Return the (x, y) coordinate for the center point of the cell that contains the specified text.  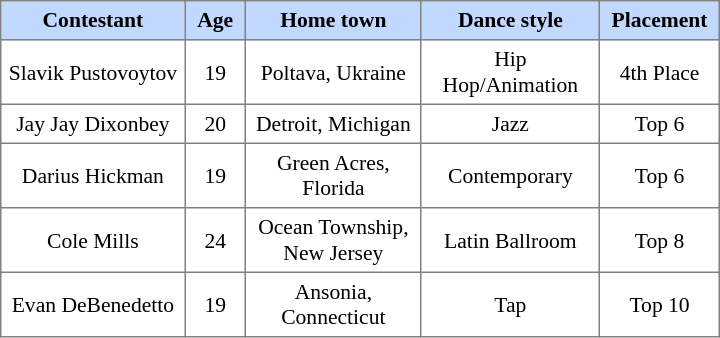
Evan DeBenedetto (93, 304)
Green Acres, Florida (333, 175)
Age (215, 20)
Ocean Township, New Jersey (333, 240)
Tap (510, 304)
Jay Jay Dixonbey (93, 124)
24 (215, 240)
Slavik Pustovoytov (93, 72)
Latin Ballroom (510, 240)
Darius Hickman (93, 175)
Dance style (510, 20)
Contestant (93, 20)
Hip Hop/Animation (510, 72)
Contemporary (510, 175)
Top 10 (659, 304)
Home town (333, 20)
Detroit, Michigan (333, 124)
Poltava, Ukraine (333, 72)
4th Place (659, 72)
20 (215, 124)
Top 8 (659, 240)
Placement (659, 20)
Cole Mills (93, 240)
Ansonia, Connecticut (333, 304)
Jazz (510, 124)
